Search for the cell housing the specified text and yield its [X, Y] center coordinate. 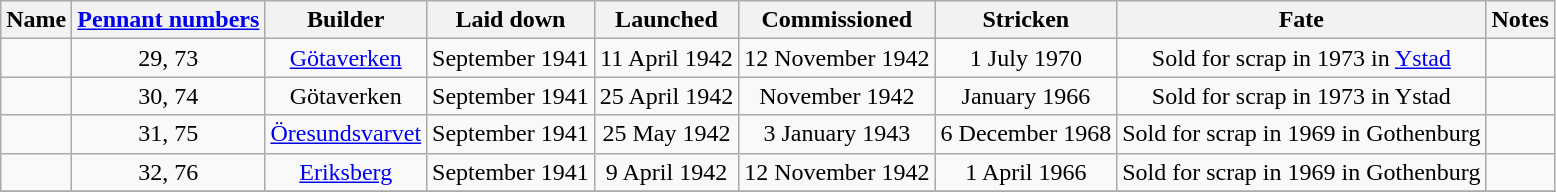
25 May 1942 [666, 134]
11 April 1942 [666, 58]
January 1966 [1026, 96]
Eriksberg [346, 172]
31, 75 [168, 134]
Name [36, 20]
1 July 1970 [1026, 58]
Stricken [1026, 20]
9 April 1942 [666, 172]
Pennant numbers [168, 20]
1 April 1966 [1026, 172]
Fate [1302, 20]
25 April 1942 [666, 96]
November 1942 [837, 96]
Notes [1520, 20]
6 December 1968 [1026, 134]
Laid down [511, 20]
30, 74 [168, 96]
Commissioned [837, 20]
Öresundsvarvet [346, 134]
29, 73 [168, 58]
Launched [666, 20]
3 January 1943 [837, 134]
32, 76 [168, 172]
Builder [346, 20]
